Extract the (x, y) coordinate from the center of the cell holding the provided text.  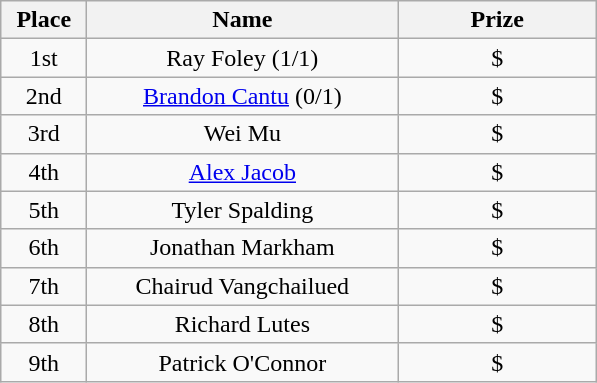
7th (44, 286)
Place (44, 20)
Name (242, 20)
Chairud Vangchailued (242, 286)
Prize (498, 20)
8th (44, 324)
Richard Lutes (242, 324)
Jonathan Markham (242, 248)
Brandon Cantu (0/1) (242, 96)
3rd (44, 134)
9th (44, 362)
Alex Jacob (242, 172)
Patrick O'Connor (242, 362)
6th (44, 248)
Tyler Spalding (242, 210)
Ray Foley (1/1) (242, 58)
1st (44, 58)
5th (44, 210)
4th (44, 172)
2nd (44, 96)
Wei Mu (242, 134)
